Detect which cell encompasses the target text, then output its [x, y] center coordinate. 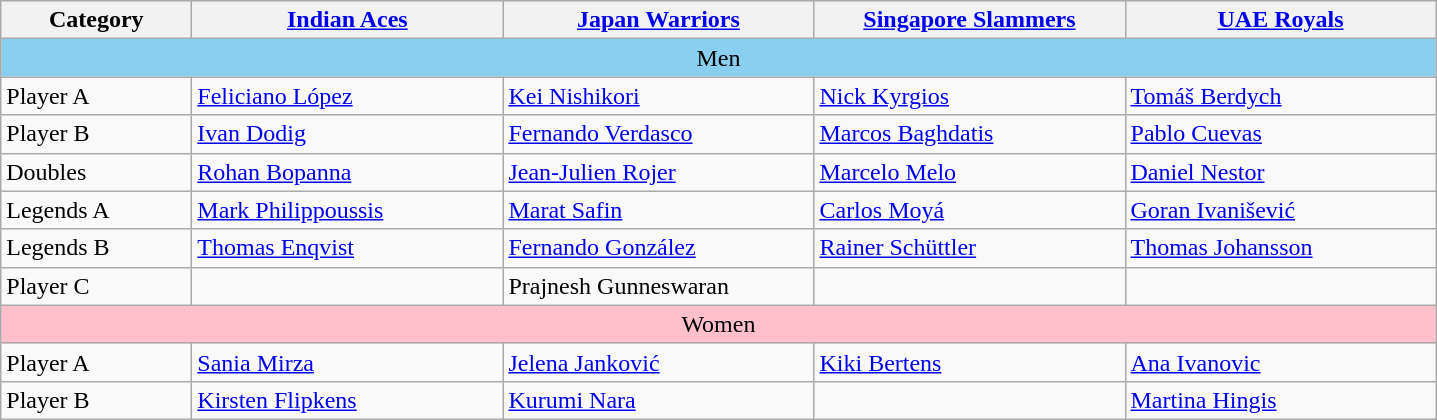
Fernando Verdasco [658, 134]
Singapore Slammers [970, 20]
Doubles [96, 172]
Japan Warriors [658, 20]
Thomas Enqvist [348, 248]
Player C [96, 286]
Rainer Schüttler [970, 248]
Kiki Bertens [970, 362]
Goran Ivanišević [1280, 210]
UAE Royals [1280, 20]
Kirsten Flipkens [348, 400]
Kurumi Nara [658, 400]
Thomas Johansson [1280, 248]
Daniel Nestor [1280, 172]
Marcelo Melo [970, 172]
Jelena Janković [658, 362]
Carlos Moyá [970, 210]
Pablo Cuevas [1280, 134]
Martina Hingis [1280, 400]
Fernando González [658, 248]
Women [718, 324]
Category [96, 20]
Ivan Dodig [348, 134]
Men [718, 58]
Ana Ivanovic [1280, 362]
Marcos Baghdatis [970, 134]
Mark Philippoussis [348, 210]
Prajnesh Gunneswaran [658, 286]
Feliciano López [348, 96]
Legends B [96, 248]
Rohan Bopanna [348, 172]
Jean-Julien Rojer [658, 172]
Kei Nishikori [658, 96]
Nick Kyrgios [970, 96]
Tomáš Berdych [1280, 96]
Sania Mirza [348, 362]
Indian Aces [348, 20]
Legends A [96, 210]
Marat Safin [658, 210]
